Return the (X, Y) coordinate for the center point of the cell that contains the specified text.  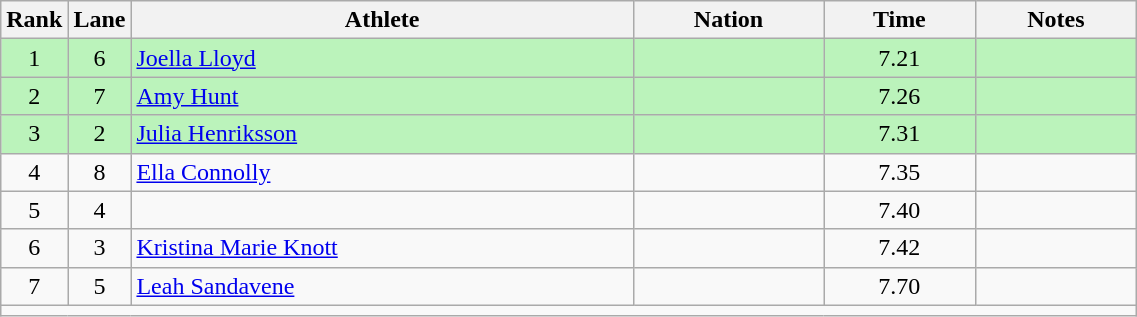
7.42 (900, 248)
7.21 (900, 58)
1 (34, 58)
7.26 (900, 96)
Athlete (382, 20)
Julia Henriksson (382, 134)
Joella Lloyd (382, 58)
Time (900, 20)
Ella Connolly (382, 172)
8 (100, 172)
Rank (34, 20)
Amy Hunt (382, 96)
7.31 (900, 134)
7.70 (900, 286)
Notes (1056, 20)
Leah Sandavene (382, 286)
7.35 (900, 172)
7.40 (900, 210)
Kristina Marie Knott (382, 248)
Nation (728, 20)
Lane (100, 20)
